Detect which cell encompasses the target text, then output its (X, Y) center coordinate. 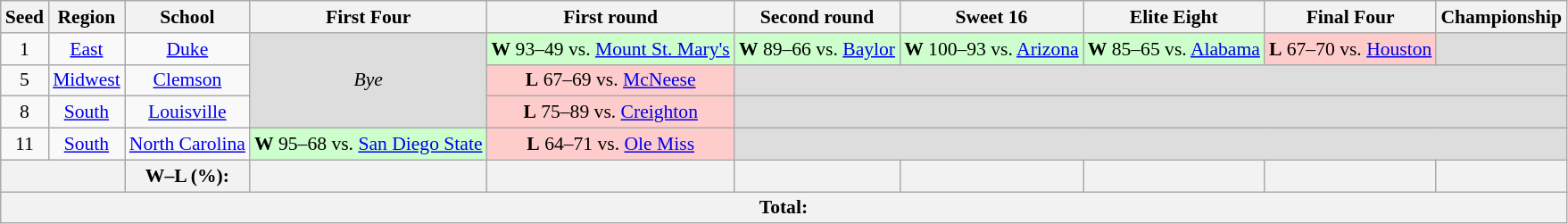
Total: (784, 208)
8 (25, 112)
Midwest (87, 80)
L 64–71 vs. Ole Miss (610, 145)
Championship (1501, 17)
Second round (817, 17)
Seed (25, 17)
First round (610, 17)
Elite Eight (1174, 17)
W 95–68 vs. San Diego State (369, 145)
11 (25, 145)
Final Four (1350, 17)
W 89–66 vs. Baylor (817, 49)
East (87, 49)
L 67–70 vs. Houston (1350, 49)
L 75–89 vs. Creighton (610, 112)
School (187, 17)
Louisville (187, 112)
Region (87, 17)
L 67–69 vs. McNeese (610, 80)
W 85–65 vs. Alabama (1174, 49)
5 (25, 80)
W 100–93 vs. Arizona (991, 49)
Clemson (187, 80)
W 93–49 vs. Mount St. Mary's (610, 49)
Bye (369, 80)
North Carolina (187, 145)
1 (25, 49)
Duke (187, 49)
Sweet 16 (991, 17)
W–L (%): (187, 176)
First Four (369, 17)
